Find where the given text appears and provide that cell's center as [x, y] coordinate. 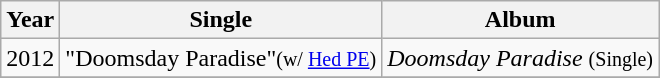
Album [520, 20]
Single [221, 20]
Doomsday Paradise (Single) [520, 58]
Year [30, 20]
2012 [30, 58]
"Doomsday Paradise"(w/ Hed PE) [221, 58]
